From the cell containing the given text, extract its center point as [x, y] coordinate. 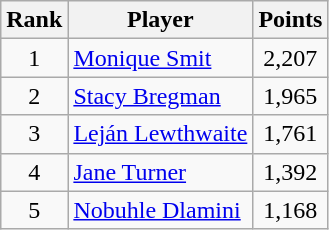
2 [34, 96]
Leján Lewthwaite [160, 134]
Points [290, 20]
1,168 [290, 210]
1,965 [290, 96]
5 [34, 210]
1,761 [290, 134]
1,392 [290, 172]
Rank [34, 20]
2,207 [290, 58]
1 [34, 58]
Nobuhle Dlamini [160, 210]
Jane Turner [160, 172]
3 [34, 134]
Monique Smit [160, 58]
Stacy Bregman [160, 96]
Player [160, 20]
4 [34, 172]
